Extract the [x, y] coordinate from the center of the cell holding the provided text.  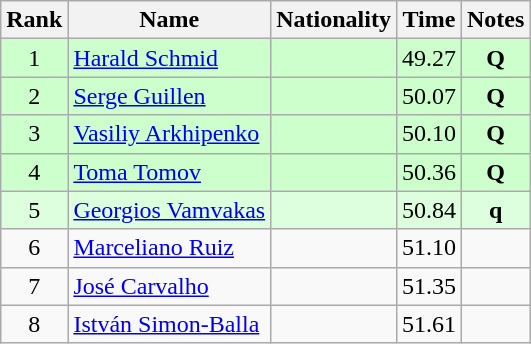
Serge Guillen [170, 96]
50.07 [428, 96]
7 [34, 286]
q [495, 210]
51.35 [428, 286]
6 [34, 248]
Name [170, 20]
José Carvalho [170, 286]
Time [428, 20]
50.84 [428, 210]
3 [34, 134]
Georgios Vamvakas [170, 210]
50.10 [428, 134]
Notes [495, 20]
49.27 [428, 58]
Marceliano Ruiz [170, 248]
50.36 [428, 172]
Nationality [334, 20]
Toma Tomov [170, 172]
Harald Schmid [170, 58]
51.61 [428, 324]
István Simon-Balla [170, 324]
4 [34, 172]
51.10 [428, 248]
Rank [34, 20]
Vasiliy Arkhipenko [170, 134]
2 [34, 96]
1 [34, 58]
8 [34, 324]
5 [34, 210]
